Search for the cell housing the specified text and yield its [x, y] center coordinate. 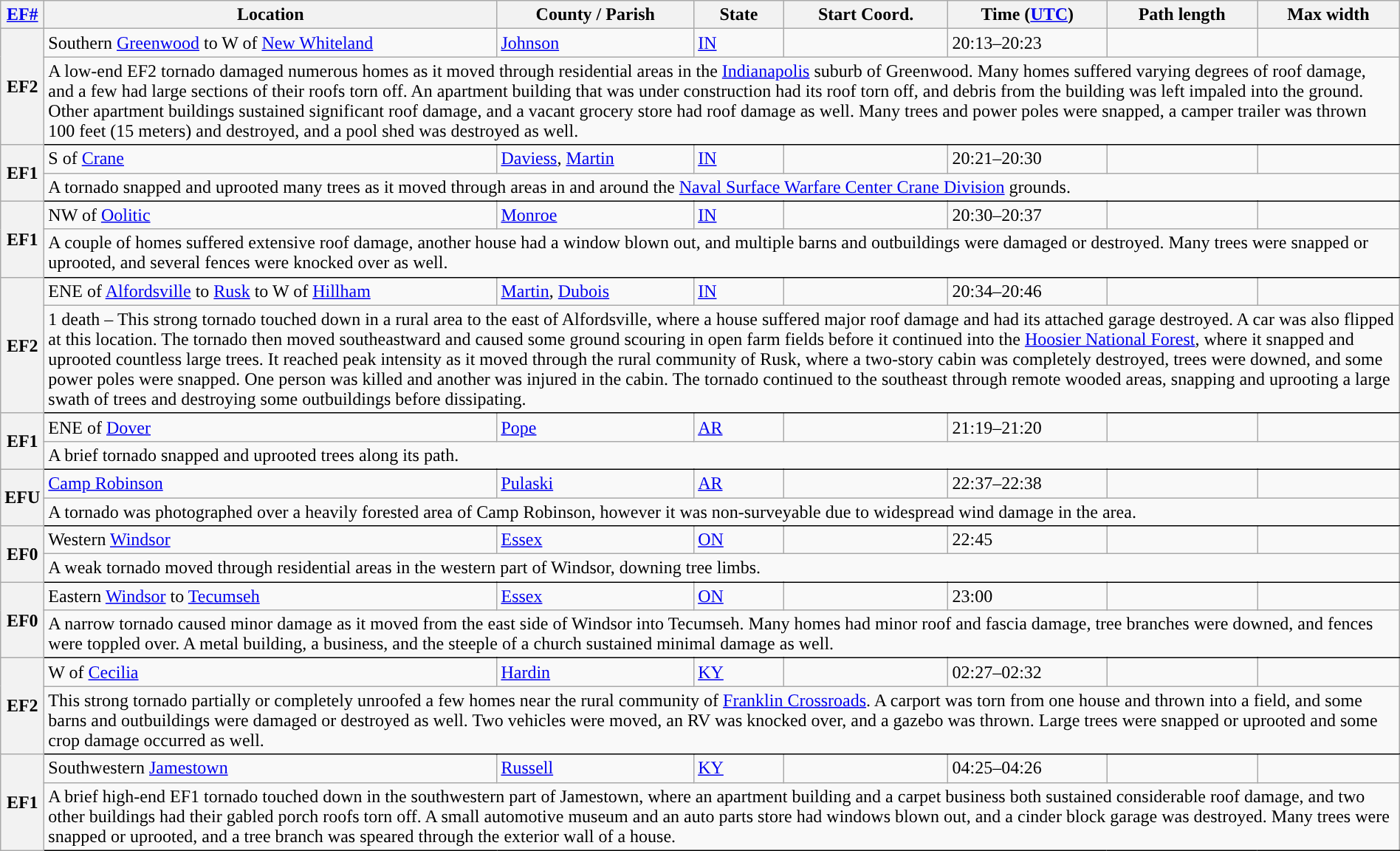
A brief tornado snapped and uprooted trees along its path. [722, 455]
Eastern Windsor to Tecumseh [270, 596]
NW of Oolitic [270, 215]
Location [270, 15]
Start Coord. [865, 15]
Southern Greenwood to W of New Whiteland [270, 43]
S of Crane [270, 159]
Russell [595, 768]
23:00 [1028, 596]
ENE of Dover [270, 427]
EF# [22, 15]
EFU [22, 497]
20:34–20:46 [1028, 291]
Camp Robinson [270, 483]
Monroe [595, 215]
Daviess, Martin [595, 159]
Path length [1182, 15]
02:27–02:32 [1028, 672]
A tornado snapped and uprooted many trees as it moved through areas in and around the Naval Surface Warfare Center Crane Division grounds. [722, 187]
Hardin [595, 672]
22:37–22:38 [1028, 483]
21:19–21:20 [1028, 427]
State [739, 15]
Time (UTC) [1028, 15]
County / Parish [595, 15]
Southwestern Jamestown [270, 768]
Johnson [595, 43]
Max width [1329, 15]
20:30–20:37 [1028, 215]
22:45 [1028, 540]
Western Windsor [270, 540]
A tornado was photographed over a heavily forested area of Camp Robinson, however it was non-surveyable due to widespread wind damage in the area. [722, 512]
Pope [595, 427]
ENE of Alfordsville to Rusk to W of Hillham [270, 291]
20:21–20:30 [1028, 159]
04:25–04:26 [1028, 768]
Pulaski [595, 483]
A weak tornado moved through residential areas in the western part of Windsor, downing tree limbs. [722, 568]
20:13–20:23 [1028, 43]
W of Cecilia [270, 672]
Martin, Dubois [595, 291]
